For the text-containing cell, return its midpoint in [x, y] coordinate format. 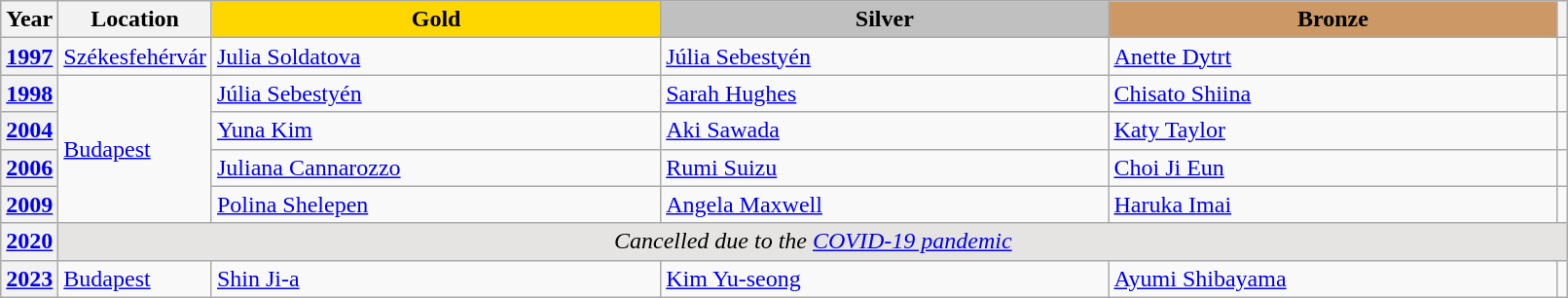
Juliana Cannarozzo [436, 168]
Aki Sawada [885, 130]
Sarah Hughes [885, 93]
Haruka Imai [1333, 205]
Choi Ji Eun [1333, 168]
Yuna Kim [436, 130]
2023 [29, 279]
Year [29, 19]
Katy Taylor [1333, 130]
Rumi Suizu [885, 168]
Location [135, 19]
Silver [885, 19]
Cancelled due to the COVID-19 pandemic [814, 242]
Angela Maxwell [885, 205]
Bronze [1333, 19]
1997 [29, 56]
2006 [29, 168]
Julia Soldatova [436, 56]
Chisato Shiina [1333, 93]
Polina Shelepen [436, 205]
Kim Yu-seong [885, 279]
Shin Ji-a [436, 279]
2004 [29, 130]
2020 [29, 242]
Anette Dytrt [1333, 56]
Gold [436, 19]
Ayumi Shibayama [1333, 279]
Székesfehérvár [135, 56]
2009 [29, 205]
1998 [29, 93]
